Identify which cell holds the provided text, then report its (X, Y) central coordinate. 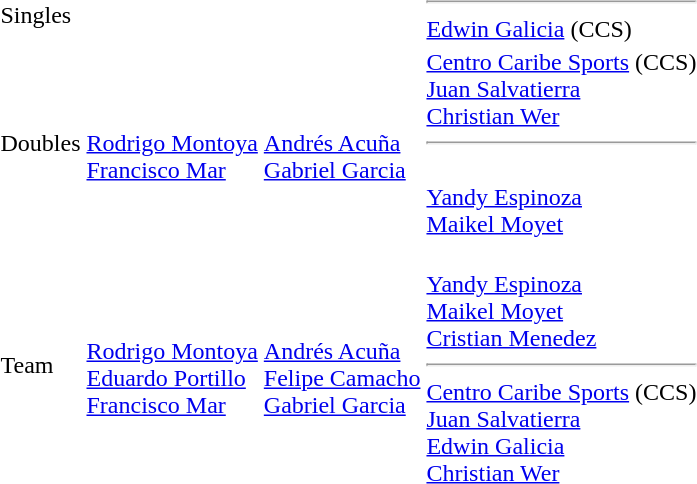
Andrés AcuñaGabriel Garcia (342, 143)
Rodrigo MontoyaFrancisco Mar (172, 143)
